Search for the cell housing the specified text and yield its (X, Y) center coordinate. 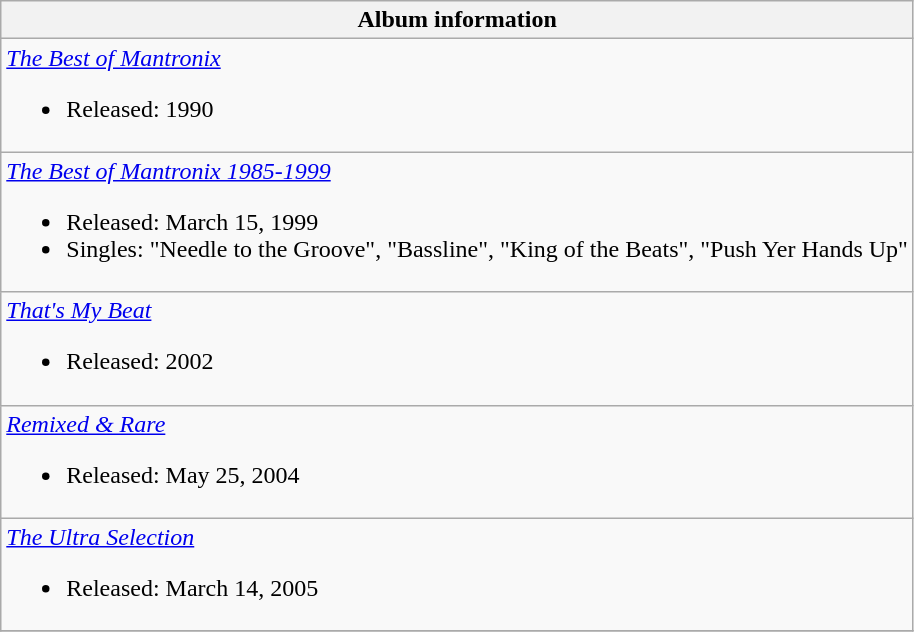
That's My BeatReleased: 2002 (458, 348)
The Best of MantronixReleased: 1990 (458, 96)
Album information (458, 20)
The Best of Mantronix 1985-1999Released: March 15, 1999Singles: "Needle to the Groove", "Bassline", "King of the Beats", "Push Yer Hands Up" (458, 222)
The Ultra SelectionReleased: March 14, 2005 (458, 574)
Remixed & RareReleased: May 25, 2004 (458, 462)
